Output the (X, Y) coordinate of the center of the cell containing the given text.  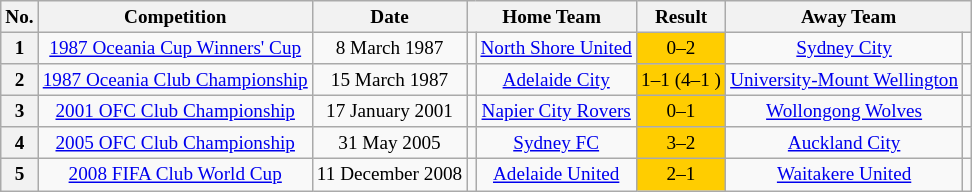
1987 Oceania Cup Winners' Cup (175, 48)
3–2 (680, 143)
University-Mount Wellington (844, 80)
Wollongong Wolves (844, 111)
3 (20, 111)
11 December 2008 (389, 175)
Adelaide United (556, 175)
Home Team (552, 17)
Waitakere United (844, 175)
5 (20, 175)
North Shore United (556, 48)
Auckland City (844, 143)
4 (20, 143)
17 January 2001 (389, 111)
2008 FIFA Club World Cup (175, 175)
2–1 (680, 175)
Date (389, 17)
1 (20, 48)
2001 OFC Club Championship (175, 111)
8 March 1987 (389, 48)
No. (20, 17)
Adelaide City (556, 80)
Napier City Rovers (556, 111)
Away Team (849, 17)
31 May 2005 (389, 143)
1987 Oceania Club Championship (175, 80)
0–1 (680, 111)
1–1 (4–1 ) (680, 80)
Result (680, 17)
Competition (175, 17)
15 March 1987 (389, 80)
2 (20, 80)
Sydney City (844, 48)
2005 OFC Club Championship (175, 143)
Sydney FC (556, 143)
0–2 (680, 48)
